Search for the cell housing the specified text and yield its (X, Y) center coordinate. 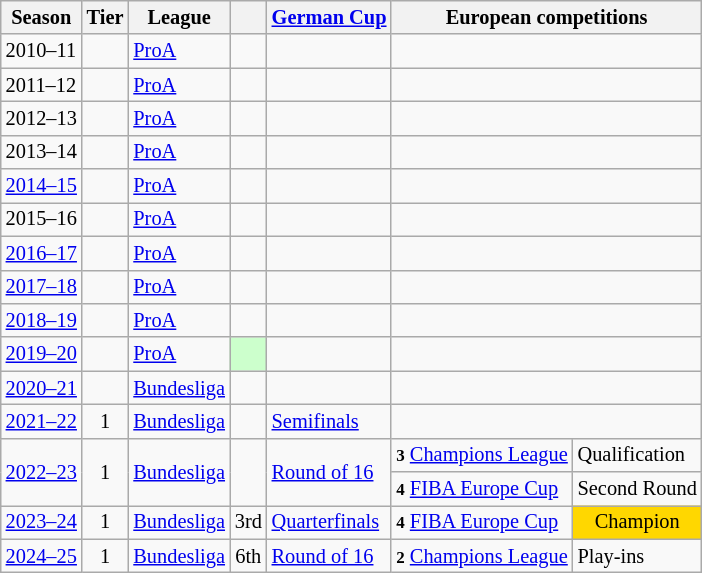
2024–25 (42, 556)
Second Round (638, 489)
3 Champions League (482, 455)
Semifinals (330, 421)
2015–16 (42, 219)
Qualification (638, 455)
Season (42, 17)
2018–19 (42, 320)
2013–14 (42, 152)
League (178, 17)
2010–11 (42, 51)
German Cup (330, 17)
2019–20 (42, 354)
European competitions (546, 17)
6th (248, 556)
2012–13 (42, 118)
2023–24 (42, 522)
Tier (106, 17)
Play-ins (638, 556)
2014–15 (42, 186)
2021–22 (42, 421)
2011–12 (42, 85)
2 Champions League (482, 556)
Quarterfinals (330, 522)
3rd (248, 522)
2022–23 (42, 472)
2017–18 (42, 287)
Champion (638, 522)
2020–21 (42, 388)
2016–17 (42, 253)
